Detect which cell encompasses the target text, then output its [x, y] center coordinate. 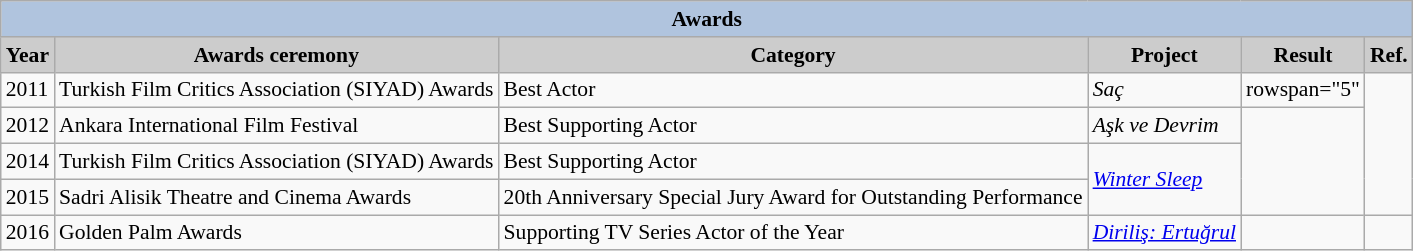
Best Actor [794, 90]
Result [1303, 55]
Sadri Alisik Theatre and Cinema Awards [276, 197]
20th Anniversary Special Jury Award for Outstanding Performance [794, 197]
rowspan="5" [1303, 90]
Ankara International Film Festival [276, 126]
Supporting TV Series Actor of the Year [794, 233]
Saç [1164, 90]
2015 [28, 197]
Golden Palm Awards [276, 233]
2011 [28, 90]
Year [28, 55]
Aşk ve Devrim [1164, 126]
2014 [28, 162]
2016 [28, 233]
Ref. [1389, 55]
Category [794, 55]
Awards [707, 19]
Project [1164, 55]
Diriliş: Ertuğrul [1164, 233]
2012 [28, 126]
Awards ceremony [276, 55]
Winter Sleep [1164, 180]
